Find where the given text appears and provide that cell's center as (x, y) coordinate. 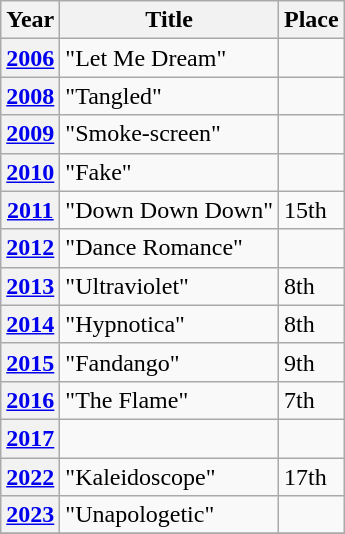
15th (311, 210)
2022 (30, 477)
"Dance Romance" (170, 248)
2012 (30, 248)
"Fandango" (170, 362)
"Down Down Down" (170, 210)
"The Flame" (170, 400)
7th (311, 400)
"Ultraviolet" (170, 286)
"Fake" (170, 172)
2023 (30, 515)
2008 (30, 96)
2011 (30, 210)
9th (311, 362)
2015 (30, 362)
2009 (30, 134)
"Kaleidoscope" (170, 477)
2014 (30, 324)
Title (170, 20)
"Hypnotica" (170, 324)
Place (311, 20)
2013 (30, 286)
17th (311, 477)
"Let Me Dream" (170, 58)
2006 (30, 58)
"Unapologetic" (170, 515)
"Tangled" (170, 96)
2016 (30, 400)
"Smoke-screen" (170, 134)
2017 (30, 438)
Year (30, 20)
2010 (30, 172)
